Scan for the cell matching the given text and deliver its [X, Y] coordinate at center. 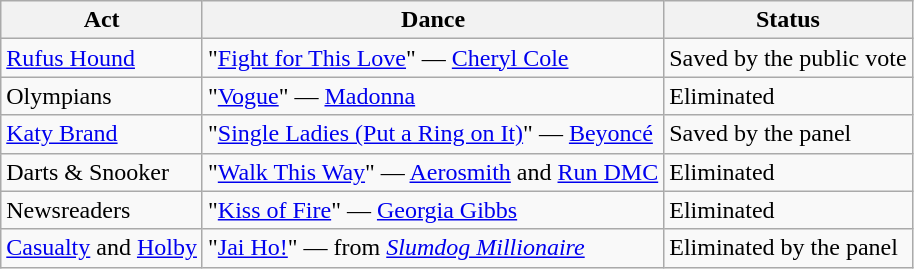
"Kiss of Fire" — Georgia Gibbs [432, 210]
"Vogue" — Madonna [432, 96]
Dance [432, 20]
"Walk This Way" — Aerosmith and Run DMC [432, 172]
"Single Ladies (Put a Ring on It)" — Beyoncé [432, 134]
Act [102, 20]
Saved by the panel [788, 134]
"Fight for This Love" — Cheryl Cole [432, 58]
Casualty and Holby [102, 248]
Newsreaders [102, 210]
Rufus Hound [102, 58]
Status [788, 20]
Saved by the public vote [788, 58]
Olympians [102, 96]
"Jai Ho!" — from Slumdog Millionaire [432, 248]
Katy Brand [102, 134]
Eliminated by the panel [788, 248]
Darts & Snooker [102, 172]
